Identify which cell holds the provided text, then report its [X, Y] central coordinate. 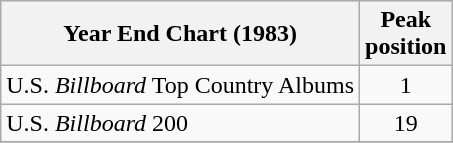
U.S. Billboard Top Country Albums [180, 85]
Peakposition [406, 34]
Year End Chart (1983) [180, 34]
U.S. Billboard 200 [180, 123]
19 [406, 123]
1 [406, 85]
